For the text-containing cell, return its midpoint in [x, y] coordinate format. 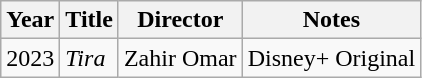
Tira [90, 58]
Disney+ Original [332, 58]
Director [180, 20]
Zahir Omar [180, 58]
Title [90, 20]
Year [30, 20]
2023 [30, 58]
Notes [332, 20]
